From the cell containing the given text, extract its center point as (X, Y) coordinate. 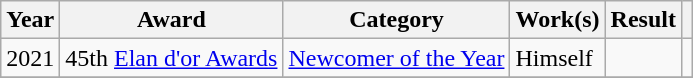
Newcomer of the Year (396, 58)
Work(s) (558, 20)
2021 (30, 58)
Result (643, 20)
Category (396, 20)
Himself (558, 58)
Award (172, 20)
45th Elan d'or Awards (172, 58)
Year (30, 20)
